Search for the cell housing the specified text and yield its (X, Y) center coordinate. 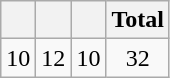
12 (54, 58)
Total (138, 20)
32 (138, 58)
